Locate the cell with the specified text and output its (x, y) center coordinate. 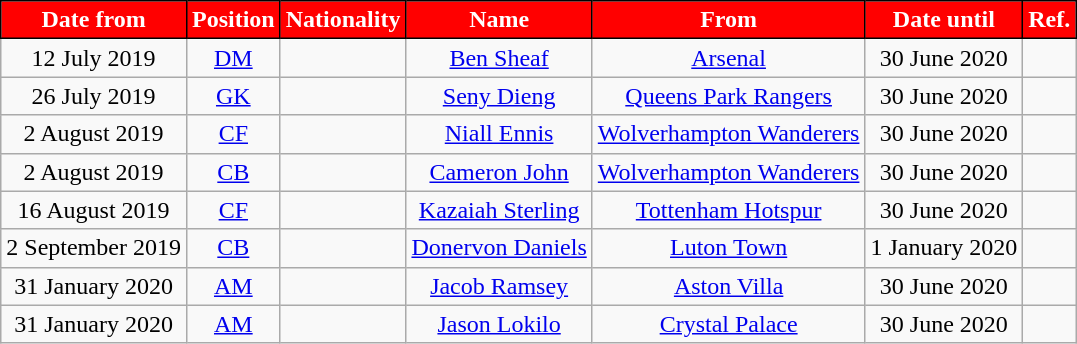
Cameron John (499, 172)
Donervon Daniels (499, 248)
Nationality (343, 20)
Tottenham Hotspur (728, 210)
GK (233, 96)
Luton Town (728, 248)
16 August 2019 (94, 210)
Queens Park Rangers (728, 96)
Niall Ennis (499, 134)
Position (233, 20)
26 July 2019 (94, 96)
Seny Dieng (499, 96)
Name (499, 20)
Jason Lokilo (499, 324)
Jacob Ramsey (499, 286)
Ben Sheaf (499, 58)
Date until (944, 20)
Kazaiah Sterling (499, 210)
Crystal Palace (728, 324)
Arsenal (728, 58)
DM (233, 58)
1 January 2020 (944, 248)
2 September 2019 (94, 248)
Date from (94, 20)
From (728, 20)
12 July 2019 (94, 58)
Aston Villa (728, 286)
Ref. (1050, 20)
